Determine the [X, Y] coordinate at the center of the cell enclosing the given text.  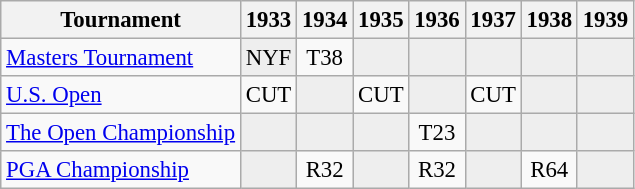
1937 [493, 20]
R64 [549, 170]
1933 [268, 20]
1938 [549, 20]
The Open Championship [121, 133]
NYF [268, 58]
1934 [325, 20]
1935 [381, 20]
PGA Championship [121, 170]
1939 [605, 20]
T38 [325, 58]
Tournament [121, 20]
T23 [437, 133]
Masters Tournament [121, 58]
1936 [437, 20]
U.S. Open [121, 95]
